Identify which cell holds the provided text, then report its (X, Y) central coordinate. 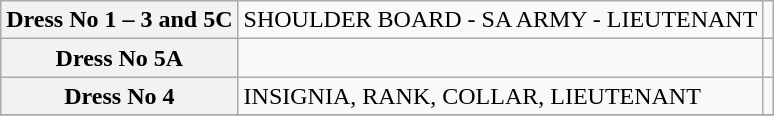
Dress No 4 (120, 96)
SHOULDER BOARD - SA ARMY - LIEUTENANT (500, 20)
Dress No 1 – 3 and 5C (120, 20)
INSIGNIA, RANK, COLLAR, LIEUTENANT (500, 96)
Dress No 5A (120, 58)
